From the cell containing the given text, extract its center point as (X, Y) coordinate. 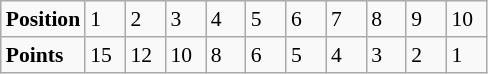
9 (426, 19)
Points (43, 55)
12 (145, 55)
Position (43, 19)
7 (346, 19)
15 (105, 55)
